Extract the [x, y] coordinate from the center of the cell holding the provided text.  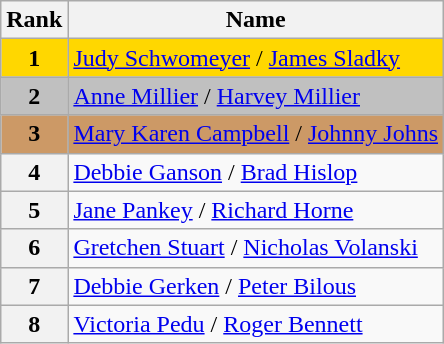
Judy Schwomeyer / James Sladky [256, 58]
7 [34, 286]
5 [34, 210]
Gretchen Stuart / Nicholas Volanski [256, 248]
6 [34, 248]
Jane Pankey / Richard Horne [256, 210]
Anne Millier / Harvey Millier [256, 96]
Debbie Gerken / Peter Bilous [256, 286]
Victoria Pedu / Roger Bennett [256, 324]
Rank [34, 20]
8 [34, 324]
Mary Karen Campbell / Johnny Johns [256, 134]
4 [34, 172]
Debbie Ganson / Brad Hislop [256, 172]
2 [34, 96]
3 [34, 134]
1 [34, 58]
Name [256, 20]
